Find where the given text appears and provide that cell's center as (x, y) coordinate. 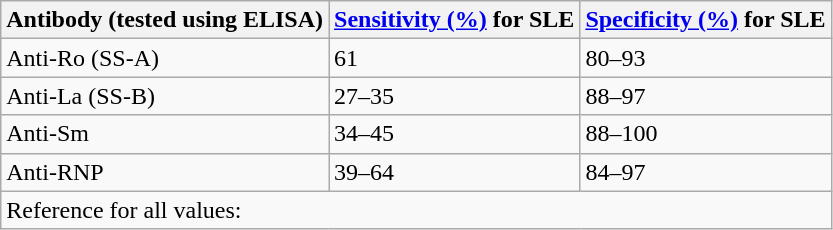
88–97 (706, 96)
84–97 (706, 172)
Reference for all values: (416, 210)
Anti-Ro (SS-A) (165, 58)
Anti-RNP (165, 172)
88–100 (706, 134)
Antibody (tested using ELISA) (165, 20)
39–64 (454, 172)
Anti-Sm (165, 134)
80–93 (706, 58)
27–35 (454, 96)
Sensitivity (%) for SLE (454, 20)
61 (454, 58)
Anti-La (SS-B) (165, 96)
34–45 (454, 134)
Specificity (%) for SLE (706, 20)
